Identify which cell holds the provided text, then report its (X, Y) central coordinate. 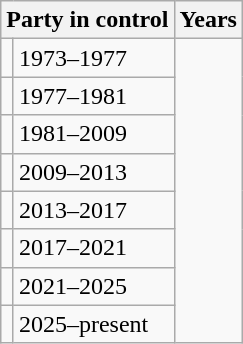
2017–2021 (94, 248)
Years (208, 20)
2025–present (94, 324)
Party in control (88, 20)
2013–2017 (94, 210)
1973–1977 (94, 58)
2021–2025 (94, 286)
2009–2013 (94, 172)
1977–1981 (94, 96)
1981–2009 (94, 134)
